Capture the cell that displays the provided text and extract its [X, Y] central coordinate. 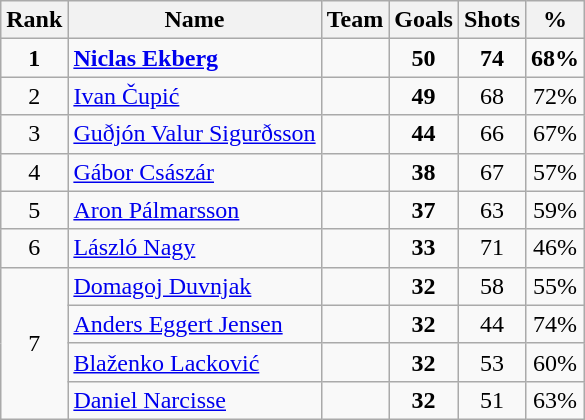
Guðjón Valur Sigurðsson [194, 134]
Domagoj Duvnjak [194, 286]
59% [556, 210]
50 [424, 58]
Team [355, 20]
Goals [424, 20]
71 [492, 248]
68 [492, 96]
46% [556, 248]
1 [34, 58]
7 [34, 343]
60% [556, 362]
72% [556, 96]
38 [424, 172]
33 [424, 248]
3 [34, 134]
% [556, 20]
51 [492, 400]
67% [556, 134]
Rank [34, 20]
2 [34, 96]
57% [556, 172]
Name [194, 20]
66 [492, 134]
74% [556, 324]
68% [556, 58]
Gábor Császár [194, 172]
63% [556, 400]
László Nagy [194, 248]
63 [492, 210]
37 [424, 210]
49 [424, 96]
6 [34, 248]
55% [556, 286]
67 [492, 172]
Aron Pálmarsson [194, 210]
5 [34, 210]
Niclas Ekberg [194, 58]
Shots [492, 20]
58 [492, 286]
Blaženko Lacković [194, 362]
4 [34, 172]
Ivan Čupić [194, 96]
74 [492, 58]
53 [492, 362]
Anders Eggert Jensen [194, 324]
Daniel Narcisse [194, 400]
